Determine the [X, Y] coordinate at the center of the cell enclosing the given text.  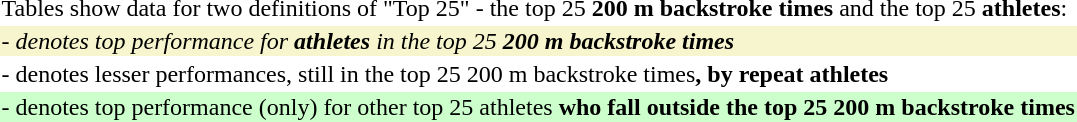
- denotes top performance for athletes in the top 25 200 m backstroke times [538, 41]
- denotes lesser performances, still in the top 25 200 m backstroke times, by repeat athletes [538, 74]
- denotes top performance (only) for other top 25 athletes who fall outside the top 25 200 m backstroke times [538, 107]
